Identify which cell holds the provided text, then report its [X, Y] central coordinate. 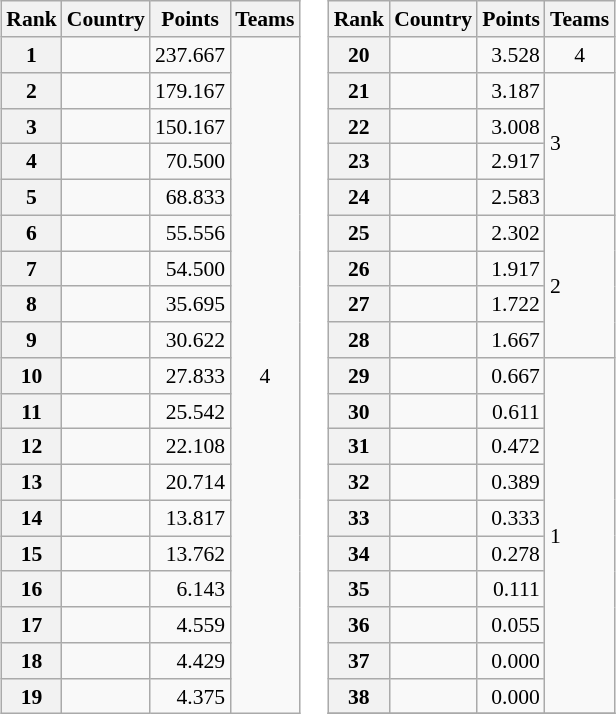
27 [360, 304]
30 [360, 411]
0.472 [511, 447]
4.559 [190, 625]
18 [32, 661]
150.167 [190, 126]
10 [32, 376]
26 [360, 269]
1.722 [511, 304]
28 [360, 340]
38 [360, 696]
35.695 [190, 304]
1.667 [511, 340]
35 [360, 589]
19 [32, 696]
17 [32, 625]
55.556 [190, 233]
21 [360, 91]
29 [360, 376]
23 [360, 162]
25 [360, 233]
237.667 [190, 55]
31 [360, 447]
34 [360, 554]
12 [32, 447]
33 [360, 518]
27.833 [190, 376]
179.167 [190, 91]
15 [32, 554]
0.278 [511, 554]
0.055 [511, 625]
22.108 [190, 447]
22 [360, 126]
3.008 [511, 126]
3.528 [511, 55]
14 [32, 518]
0.111 [511, 589]
13.762 [190, 554]
9 [32, 340]
1.917 [511, 269]
20.714 [190, 482]
24 [360, 197]
6.143 [190, 589]
11 [32, 411]
5 [32, 197]
2.917 [511, 162]
13 [32, 482]
54.500 [190, 269]
13.817 [190, 518]
0.667 [511, 376]
25.542 [190, 411]
68.833 [190, 197]
7 [32, 269]
3.187 [511, 91]
4.375 [190, 696]
8 [32, 304]
2.583 [511, 197]
0.389 [511, 482]
2.302 [511, 233]
0.611 [511, 411]
6 [32, 233]
32 [360, 482]
16 [32, 589]
4.429 [190, 661]
37 [360, 661]
0.333 [511, 518]
20 [360, 55]
30.622 [190, 340]
70.500 [190, 162]
36 [360, 625]
